Extract the (X, Y) coordinate from the center of the cell holding the provided text.  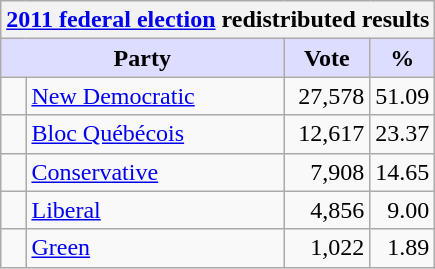
Vote (327, 58)
Party (142, 58)
27,578 (327, 96)
51.09 (402, 96)
1,022 (327, 248)
14.65 (402, 172)
23.37 (402, 134)
7,908 (327, 172)
% (402, 58)
2011 federal election redistributed results (218, 20)
9.00 (402, 210)
Conservative (155, 172)
Liberal (155, 210)
4,856 (327, 210)
1.89 (402, 248)
Green (155, 248)
12,617 (327, 134)
New Democratic (155, 96)
Bloc Québécois (155, 134)
